Return the (x, y) coordinate for the center point of the cell that contains the specified text.  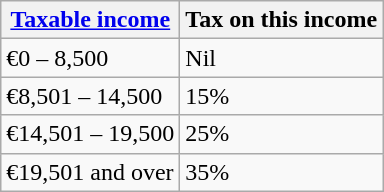
Tax on this income (282, 20)
€0 – 8,500 (90, 58)
Nil (282, 58)
Taxable income (90, 20)
25% (282, 134)
15% (282, 96)
€14,501 – 19,500 (90, 134)
€19,501 and over (90, 172)
35% (282, 172)
€8,501 – 14,500 (90, 96)
